Pinpoint the cell where the given text exists, returning its [x, y] midpoint coordinate. 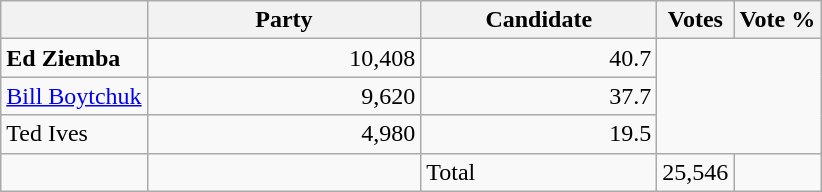
19.5 [539, 134]
Votes [696, 20]
4,980 [284, 134]
9,620 [284, 96]
40.7 [539, 58]
10,408 [284, 58]
Party [284, 20]
Ted Ives [74, 134]
Candidate [539, 20]
Ed Ziemba [74, 58]
25,546 [696, 172]
37.7 [539, 96]
Total [539, 172]
Vote % [778, 20]
Bill Boytchuk [74, 96]
